Output the [x, y] coordinate of the center of the cell containing the given text.  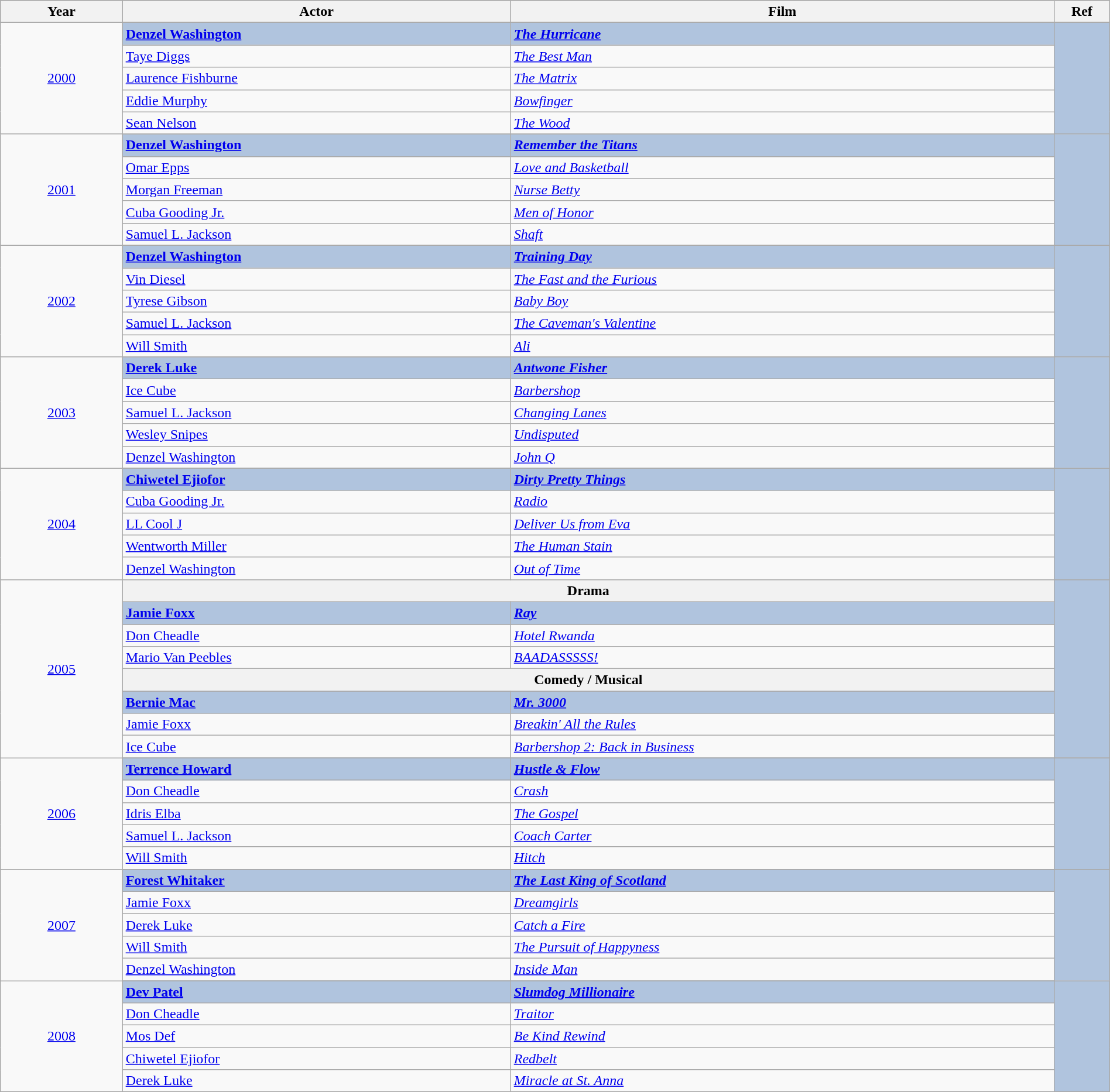
Ray [782, 613]
Catch a Fire [782, 925]
Be Kind Rewind [782, 1036]
2001 [61, 190]
John Q [782, 457]
Mos Def [316, 1036]
Miracle at St. Anna [782, 1081]
Hitch [782, 858]
Dreamgirls [782, 902]
2004 [61, 524]
Ali [782, 346]
Shaft [782, 234]
Mr. 3000 [782, 702]
Dev Patel [316, 992]
Comedy / Musical [588, 680]
The Human Stain [782, 546]
Actor [316, 12]
Barbershop [782, 390]
The Gospel [782, 813]
The Fast and the Furious [782, 279]
Bowfinger [782, 101]
Changing Lanes [782, 413]
Film [782, 12]
Bernie Mac [316, 702]
Redbelt [782, 1059]
The Wood [782, 123]
Breakin' All the Rules [782, 724]
Vin Diesel [316, 279]
Idris Elba [316, 813]
Out of Time [782, 568]
Barbershop 2: Back in Business [782, 747]
Mario Van Peebles [316, 658]
Men of Honor [782, 212]
Wesley Snipes [316, 435]
BAADASSSSS! [782, 658]
Eddie Murphy [316, 101]
Omar Epps [316, 167]
2006 [61, 813]
Training Day [782, 256]
Deliver Us from Eva [782, 524]
The Caveman's Valentine [782, 324]
2000 [61, 78]
Dirty Pretty Things [782, 479]
2008 [61, 1036]
The Hurricane [782, 34]
Tyrese Gibson [316, 301]
LL Cool J [316, 524]
Love and Basketball [782, 167]
The Best Man [782, 56]
Nurse Betty [782, 190]
Undisputed [782, 435]
Forest Whitaker [316, 880]
2003 [61, 413]
The Matrix [782, 78]
Terrence Howard [316, 769]
Slumdog Millionaire [782, 992]
Remember the Titans [782, 145]
The Last King of Scotland [782, 880]
Laurence Fishburne [316, 78]
Wentworth Miller [316, 546]
Year [61, 12]
2007 [61, 925]
Drama [588, 590]
Crash [782, 791]
Traitor [782, 1014]
Coach Carter [782, 836]
Inside Man [782, 969]
Taye Diggs [316, 56]
Hustle & Flow [782, 769]
2002 [61, 301]
Hotel Rwanda [782, 635]
The Pursuit of Happyness [782, 947]
Baby Boy [782, 301]
Antwone Fisher [782, 368]
2005 [61, 668]
Radio [782, 502]
Morgan Freeman [316, 190]
Ref [1082, 12]
Sean Nelson [316, 123]
